Search for the cell housing the specified text and yield its (x, y) center coordinate. 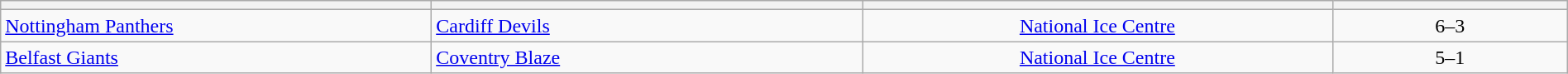
5–1 (1450, 57)
Coventry Blaze (647, 57)
Nottingham Panthers (217, 26)
6–3 (1450, 26)
Cardiff Devils (647, 26)
Belfast Giants (217, 57)
